Pinpoint the cell where the given text exists, returning its [x, y] midpoint coordinate. 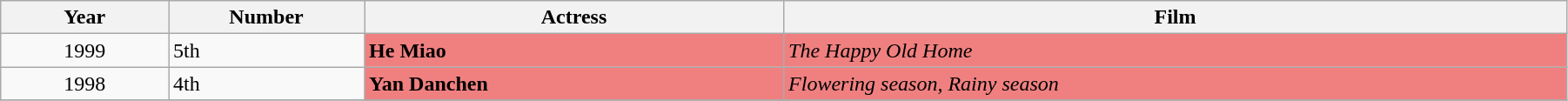
Flowering season, Rainy season [1176, 84]
Yan Danchen [574, 84]
1999 [85, 50]
5th [266, 50]
Number [266, 17]
1998 [85, 84]
The Happy Old Home [1176, 50]
Film [1176, 17]
Actress [574, 17]
He Miao [574, 50]
4th [266, 84]
Year [85, 17]
